Scan for the cell matching the given text and deliver its [x, y] coordinate at center. 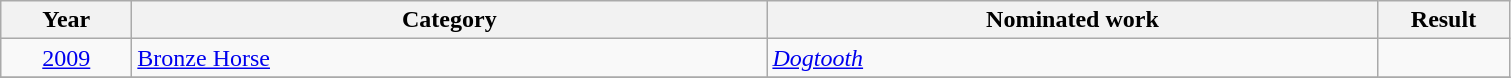
Year [66, 20]
Result [1444, 20]
2009 [66, 58]
Category [450, 20]
Dogtooth [1072, 58]
Bronze Horse [450, 58]
Nominated work [1072, 20]
